Return the [X, Y] coordinate for the center point of the cell that contains the specified text.  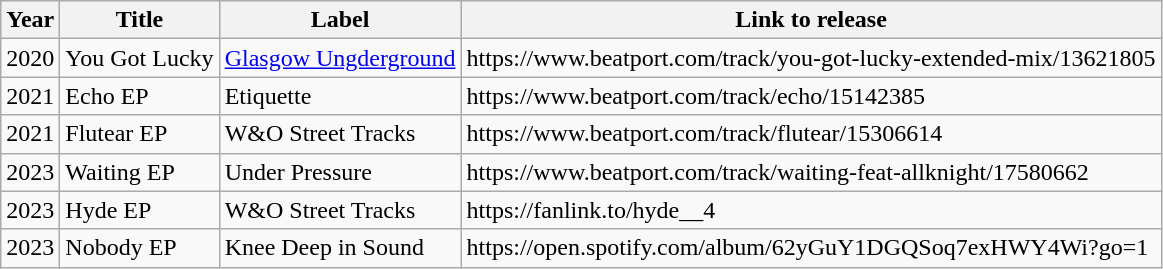
https://www.beatport.com/track/waiting-feat-allknight/17580662 [811, 172]
Knee Deep in Sound [340, 248]
2020 [30, 58]
https://www.beatport.com/track/echo/15142385 [811, 96]
Hyde EP [140, 210]
Nobody EP [140, 248]
https://www.beatport.com/track/flutear/15306614 [811, 134]
You Got Lucky [140, 58]
Label [340, 20]
Waiting EP [140, 172]
https://www.beatport.com/track/you-got-lucky-extended-mix/13621805 [811, 58]
Under Pressure [340, 172]
Echo EP [140, 96]
Glasgow Ungderground [340, 58]
Link to release [811, 20]
Year [30, 20]
Title [140, 20]
https://fanlink.to/hyde__4 [811, 210]
Flutear EP [140, 134]
https://open.spotify.com/album/62yGuY1DGQSoq7exHWY4Wi?go=1 [811, 248]
Etiquette [340, 96]
